Output the [x, y] coordinate of the center of the cell containing the given text.  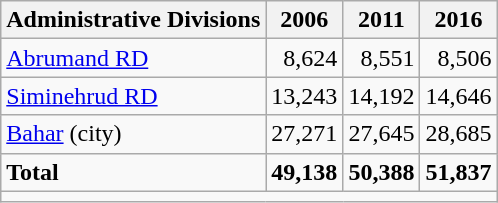
Total [134, 172]
51,837 [458, 172]
13,243 [304, 96]
49,138 [304, 172]
28,685 [458, 134]
8,551 [382, 58]
8,624 [304, 58]
Siminehrud RD [134, 96]
2016 [458, 20]
14,192 [382, 96]
Administrative Divisions [134, 20]
8,506 [458, 58]
Bahar (city) [134, 134]
27,271 [304, 134]
50,388 [382, 172]
14,646 [458, 96]
2006 [304, 20]
27,645 [382, 134]
2011 [382, 20]
Abrumand RD [134, 58]
